Scan for the cell matching the given text and deliver its [x, y] coordinate at center. 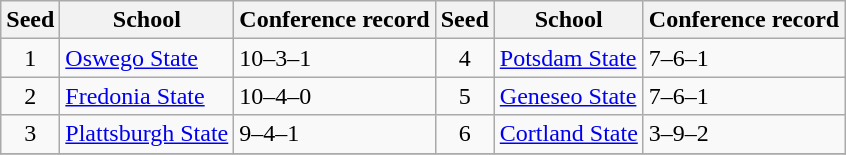
Fredonia State [147, 96]
1 [30, 58]
6 [464, 134]
Geneseo State [568, 96]
Potsdam State [568, 58]
10–4–0 [334, 96]
9–4–1 [334, 134]
2 [30, 96]
10–3–1 [334, 58]
Cortland State [568, 134]
Plattsburgh State [147, 134]
Oswego State [147, 58]
5 [464, 96]
3–9–2 [744, 134]
4 [464, 58]
3 [30, 134]
